Locate the cell with the specified text and output its (X, Y) center coordinate. 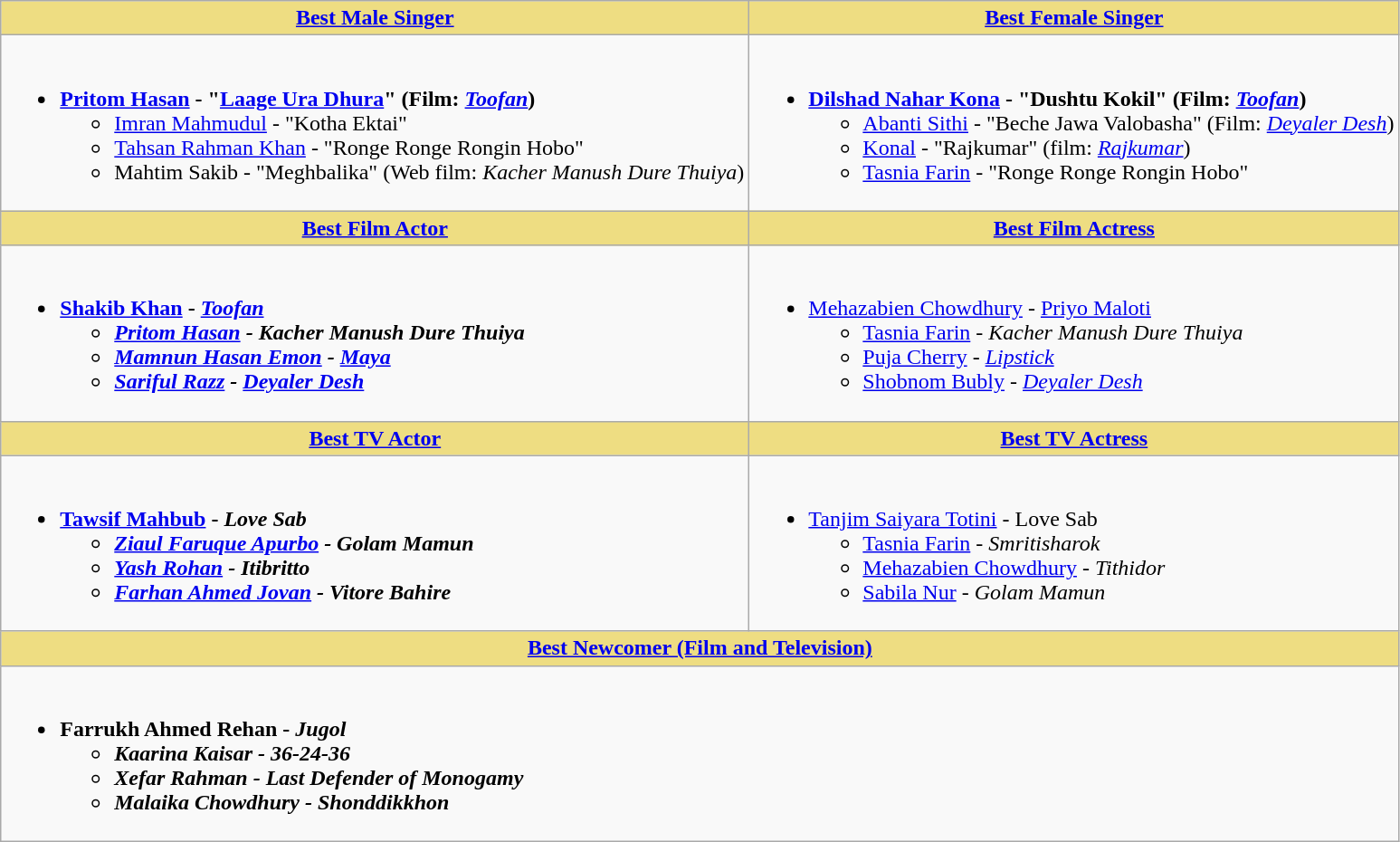
Tawsif Mahbub - Love SabZiaul Faruque Apurbo - Golam MamunYash Rohan - ItibrittoFarhan Ahmed Jovan - Vitore Bahire (375, 543)
Best Newcomer (Film and Television) (700, 648)
Best Female Singer (1074, 18)
Best Film Actress (1074, 228)
Best Film Actor (375, 228)
Best Male Singer (375, 18)
Mehazabien Chowdhury - Priyo MalotiTasnia Farin - Kacher Manush Dure ThuiyaPuja Cherry - LipstickShobnom Bubly - Deyaler Desh (1074, 333)
Best TV Actress (1074, 438)
Farrukh Ahmed Rehan - JugolKaarina Kaisar - 36-24-36Xefar Rahman - Last Defender of MonogamyMalaika Chowdhury - Shonddikkhon (700, 753)
Tanjim Saiyara Totini - Love SabTasnia Farin - SmritisharokMehazabien Chowdhury - TithidorSabila Nur - Golam Mamun (1074, 543)
Shakib Khan - ToofanPritom Hasan - Kacher Manush Dure ThuiyaMamnun Hasan Emon - MayaSariful Razz - Deyaler Desh (375, 333)
Best TV Actor (375, 438)
